For the text-containing cell, return its midpoint in (X, Y) coordinate format. 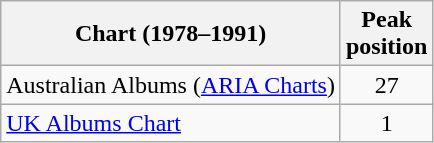
UK Albums Chart (171, 123)
Peakposition (386, 34)
Australian Albums (ARIA Charts) (171, 85)
27 (386, 85)
Chart (1978–1991) (171, 34)
1 (386, 123)
